Output the (x, y) coordinate of the center of the cell containing the given text.  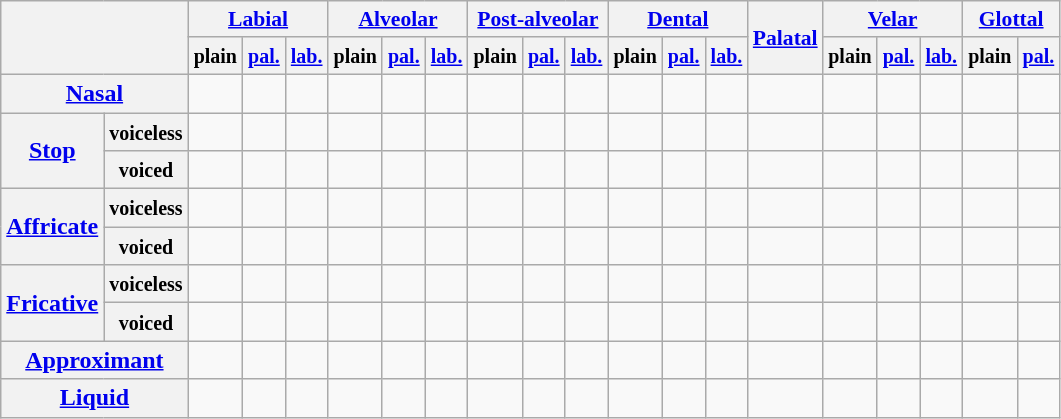
Affricate (52, 227)
Labial (258, 19)
Palatal (786, 38)
Approximant (94, 360)
Stop (52, 150)
Post-alveolar (538, 19)
Dental (678, 19)
Fricative (52, 303)
Glottal (1012, 19)
Alveolar (398, 19)
Velar (893, 19)
Liquid (94, 398)
Nasal (94, 93)
